From the cell containing the given text, extract its center point as (x, y) coordinate. 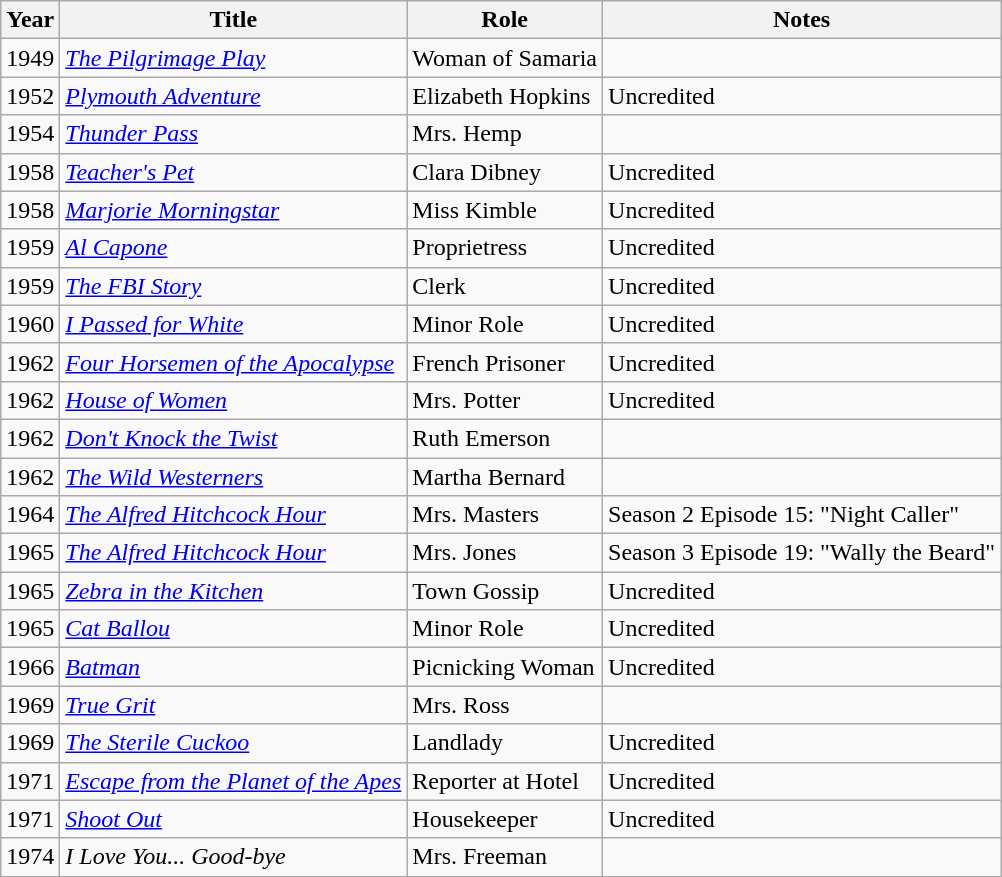
House of Women (234, 400)
True Grit (234, 705)
Housekeeper (505, 819)
Elizabeth Hopkins (505, 96)
1954 (30, 134)
1974 (30, 857)
Mrs. Masters (505, 515)
Cat Ballou (234, 629)
Woman of Samaria (505, 58)
Escape from the Planet of the Apes (234, 781)
1960 (30, 324)
Batman (234, 667)
Marjorie Morningstar (234, 210)
Town Gossip (505, 591)
Season 3 Episode 19: "Wally the Beard" (802, 553)
Mrs. Jones (505, 553)
The Wild Westerners (234, 477)
Mrs. Ross (505, 705)
I Love You... Good-bye (234, 857)
1966 (30, 667)
Martha Bernard (505, 477)
French Prisoner (505, 362)
Ruth Emerson (505, 438)
1949 (30, 58)
Clara Dibney (505, 172)
Zebra in the Kitchen (234, 591)
Shoot Out (234, 819)
Mrs. Hemp (505, 134)
Reporter at Hotel (505, 781)
Clerk (505, 286)
Four Horsemen of the Apocalypse (234, 362)
Landlady (505, 743)
I Passed for White (234, 324)
Role (505, 20)
Proprietress (505, 248)
Al Capone (234, 248)
Mrs. Potter (505, 400)
Season 2 Episode 15: "Night Caller" (802, 515)
Miss Kimble (505, 210)
The Pilgrimage Play (234, 58)
1964 (30, 515)
Mrs. Freeman (505, 857)
Don't Knock the Twist (234, 438)
Plymouth Adventure (234, 96)
Title (234, 20)
Teacher's Pet (234, 172)
The FBI Story (234, 286)
The Sterile Cuckoo (234, 743)
Picnicking Woman (505, 667)
Year (30, 20)
1952 (30, 96)
Notes (802, 20)
Thunder Pass (234, 134)
